Find where the given text appears and provide that cell's center as (x, y) coordinate. 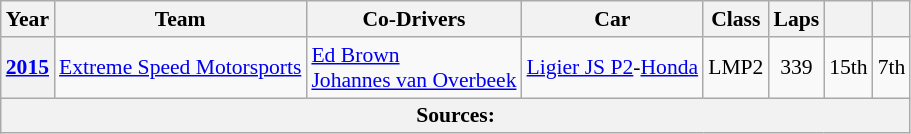
LMP2 (736, 68)
Laps (796, 19)
Team (180, 19)
2015 (28, 68)
Car (613, 19)
339 (796, 68)
Ed Brown Johannes van Overbeek (414, 68)
15th (848, 68)
Extreme Speed Motorsports (180, 68)
7th (892, 68)
Co-Drivers (414, 19)
Year (28, 19)
Sources: (456, 116)
Class (736, 19)
Ligier JS P2-Honda (613, 68)
